Identify which cell holds the provided text, then report its [X, Y] central coordinate. 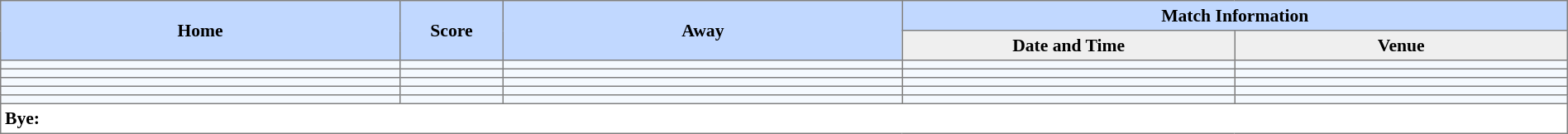
Match Information [1235, 16]
Home [200, 31]
Date and Time [1068, 45]
Score [452, 31]
Away [703, 31]
Venue [1401, 45]
Bye: [784, 118]
